Find where the given text appears and provide that cell's center as [X, Y] coordinate. 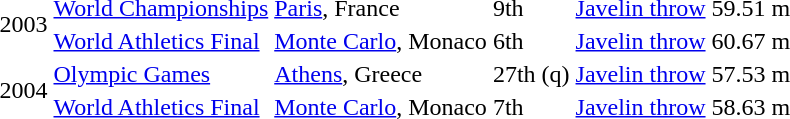
6th [531, 41]
World Athletics Final [161, 41]
Olympic Games [161, 74]
Monte Carlo, Monaco [381, 41]
27th (q) [531, 74]
Athens, Greece [381, 74]
